Return the [x, y] coordinate for the center point of the cell that contains the specified text.  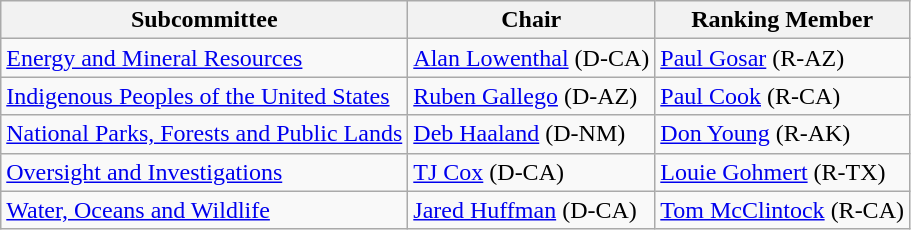
Alan Lowenthal (D-CA) [532, 58]
Jared Huffman (D-CA) [532, 210]
Energy and Mineral Resources [204, 58]
Tom McClintock (R-CA) [782, 210]
Chair [532, 20]
Indigenous Peoples of the United States [204, 96]
TJ Cox (D-CA) [532, 172]
Oversight and Investigations [204, 172]
Don Young (R-AK) [782, 134]
Paul Gosar (R-AZ) [782, 58]
Paul Cook (R-CA) [782, 96]
Louie Gohmert (R-TX) [782, 172]
Ruben Gallego (D-AZ) [532, 96]
National Parks, Forests and Public Lands [204, 134]
Deb Haaland (D-NM) [532, 134]
Ranking Member [782, 20]
Subcommittee [204, 20]
Water, Oceans and Wildlife [204, 210]
